From the cell containing the given text, extract its center point as [X, Y] coordinate. 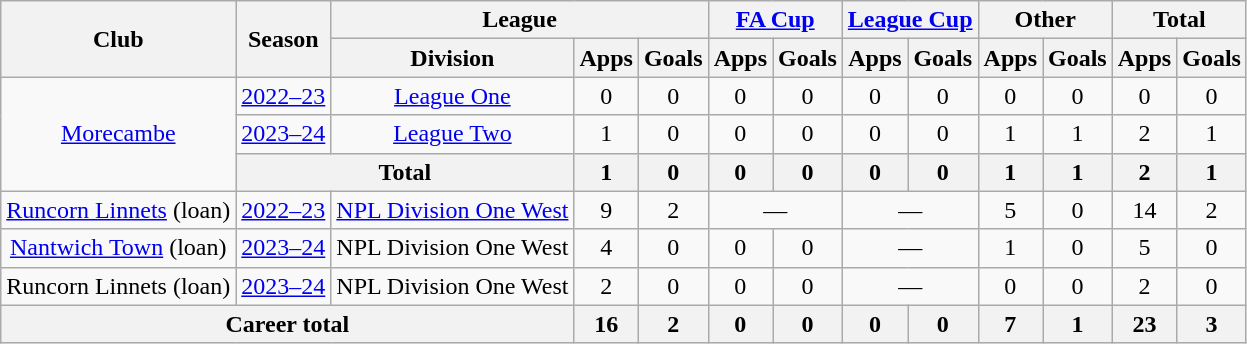
League One [452, 96]
9 [606, 210]
Nantwich Town (loan) [118, 248]
3 [1212, 324]
League [520, 20]
Morecambe [118, 134]
League Cup [910, 20]
Other [1045, 20]
Club [118, 39]
7 [1010, 324]
14 [1144, 210]
Career total [288, 324]
Division [452, 58]
16 [606, 324]
23 [1144, 324]
Season [284, 39]
4 [606, 248]
FA Cup [775, 20]
League Two [452, 134]
